Output the [x, y] coordinate of the center of the cell containing the given text.  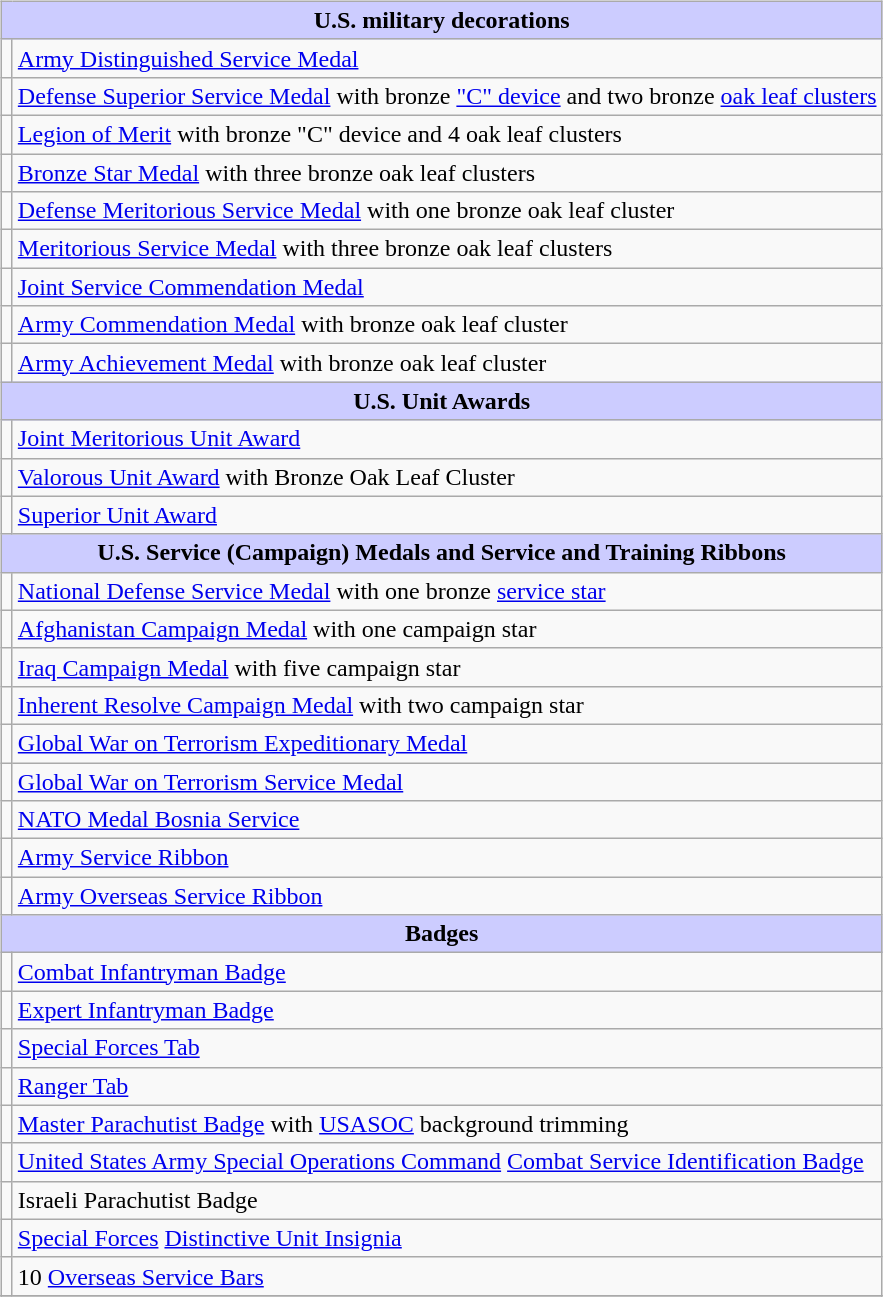
Defense Superior Service Medal with bronze "C" device and two bronze oak leaf clusters [447, 96]
Special Forces Distinctive Unit Insignia [447, 1238]
Meritorious Service Medal with three bronze oak leaf clusters [447, 249]
United States Army Special Operations Command Combat Service Identification Badge [447, 1162]
Master Parachutist Badge with USASOC background trimming [447, 1124]
Army Achievement Medal with bronze oak leaf cluster [447, 363]
Army Distinguished Service Medal [447, 58]
Defense Meritorious Service Medal with one bronze oak leaf cluster [447, 211]
Combat Infantryman Badge [447, 972]
Valorous Unit Award with Bronze Oak Leaf Cluster [447, 477]
Global War on Terrorism Service Medal [447, 781]
Bronze Star Medal with three bronze oak leaf clusters [447, 173]
NATO Medal Bosnia Service [447, 820]
Expert Infantryman Badge [447, 1010]
Joint Meritorious Unit Award [447, 439]
U.S. military decorations [442, 20]
U.S. Unit Awards [442, 401]
Inherent Resolve Campaign Medal with two campaign star [447, 705]
Army Service Ribbon [447, 858]
Ranger Tab [447, 1086]
Army Overseas Service Ribbon [447, 896]
U.S. Service (Campaign) Medals and Service and Training Ribbons [442, 553]
Iraq Campaign Medal with five campaign star [447, 667]
Special Forces Tab [447, 1048]
National Defense Service Medal with one bronze service star [447, 591]
Joint Service Commendation Medal [447, 287]
10 Overseas Service Bars [447, 1276]
Global War on Terrorism Expeditionary Medal [447, 743]
Army Commendation Medal with bronze oak leaf cluster [447, 325]
Badges [442, 934]
Superior Unit Award [447, 515]
Afghanistan Campaign Medal with one campaign star [447, 629]
Israeli Parachutist Badge [447, 1200]
Legion of Merit with bronze "C" device and 4 oak leaf clusters [447, 134]
